Pinpoint the cell where the given text exists, returning its [X, Y] midpoint coordinate. 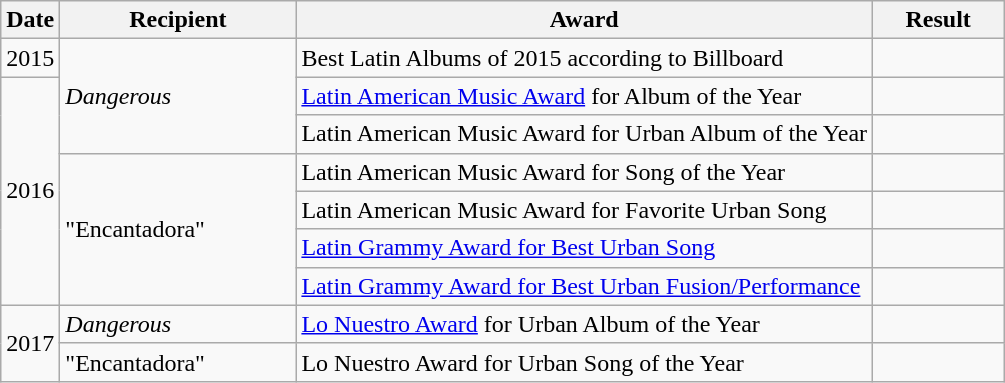
Best Latin Albums of 2015 according to Billboard [584, 58]
Latin Grammy Award for Best Urban Fusion/Performance [584, 286]
2015 [30, 58]
Recipient [178, 20]
Lo Nuestro Award for Urban Album of the Year [584, 324]
Latin American Music Award for Urban Album of the Year [584, 134]
Latin Grammy Award for Best Urban Song [584, 248]
Award [584, 20]
Latin American Music Award for Favorite Urban Song [584, 210]
Latin American Music Award for Song of the Year [584, 172]
Result [938, 20]
Latin American Music Award for Album of the Year [584, 96]
Date [30, 20]
2017 [30, 343]
Lo Nuestro Award for Urban Song of the Year [584, 362]
2016 [30, 191]
